Find where the given text appears and provide that cell's center as (X, Y) coordinate. 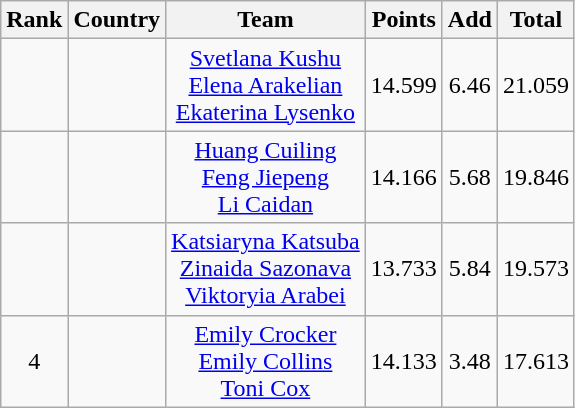
14.133 (404, 361)
14.166 (404, 177)
19.846 (536, 177)
17.613 (536, 361)
Country (117, 20)
Katsiaryna KatsubaZinaida SazonavaViktoryia Arabei (266, 269)
4 (34, 361)
5.84 (470, 269)
Points (404, 20)
5.68 (470, 177)
Svetlana KushuElena ArakelianEkaterina Lysenko (266, 85)
21.059 (536, 85)
19.573 (536, 269)
Add (470, 20)
Team (266, 20)
6.46 (470, 85)
Emily CrockerEmily CollinsToni Cox (266, 361)
13.733 (404, 269)
Huang CuilingFeng JiepengLi Caidan (266, 177)
Total (536, 20)
14.599 (404, 85)
3.48 (470, 361)
Rank (34, 20)
